Output the [X, Y] coordinate of the center of the cell containing the given text.  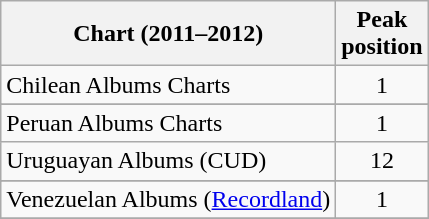
12 [382, 161]
Chilean Albums Charts [168, 85]
Uruguayan Albums (CUD) [168, 161]
Peakposition [382, 34]
Peruan Albums Charts [168, 123]
Venezuelan Albums (Recordland) [168, 199]
Chart (2011–2012) [168, 34]
